Determine the [X, Y] coordinate at the center of the cell enclosing the given text.  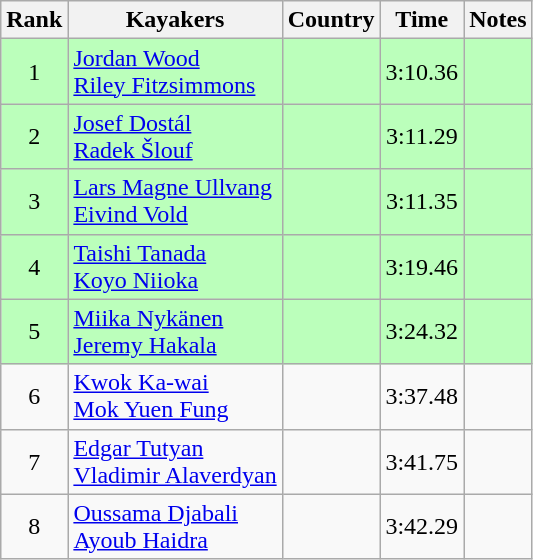
Rank [34, 20]
Lars Magne UllvangEivind Vold [175, 202]
3:10.36 [422, 72]
Country [331, 20]
8 [34, 526]
1 [34, 72]
4 [34, 266]
3:41.75 [422, 462]
Time [422, 20]
5 [34, 332]
3:42.29 [422, 526]
Taishi TanadaKoyo Niioka [175, 266]
Kayakers [175, 20]
Kwok Ka-waiMok Yuen Fung [175, 396]
6 [34, 396]
Josef DostálRadek Šlouf [175, 136]
3:19.46 [422, 266]
Jordan WoodRiley Fitzsimmons [175, 72]
3:37.48 [422, 396]
2 [34, 136]
Edgar TutyanVladimir Alaverdyan [175, 462]
3:24.32 [422, 332]
Oussama DjabaliAyoub Haidra [175, 526]
3 [34, 202]
3:11.35 [422, 202]
7 [34, 462]
Notes [498, 20]
Miika NykänenJeremy Hakala [175, 332]
3:11.29 [422, 136]
